Determine the [X, Y] coordinate at the center of the cell enclosing the given text.  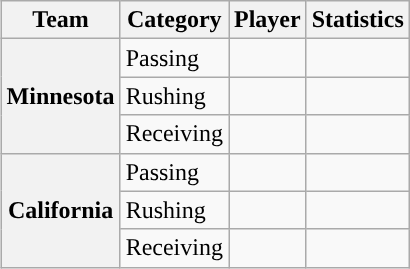
California [60, 210]
Statistics [358, 20]
Minnesota [60, 96]
Team [60, 20]
Player [267, 20]
Category [174, 20]
